Find where the given text appears and provide that cell's center as [x, y] coordinate. 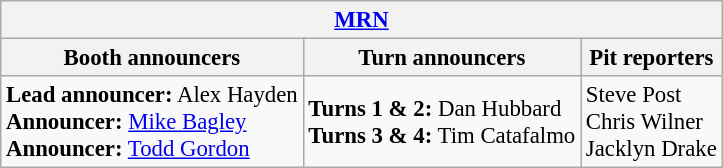
Turns 1 & 2: Dan HubbardTurns 3 & 4: Tim Catafalmo [442, 122]
MRN [362, 20]
Pit reporters [652, 58]
Steve PostChris WilnerJacklyn Drake [652, 122]
Turn announcers [442, 58]
Lead announcer: Alex HaydenAnnouncer: Mike BagleyAnnouncer: Todd Gordon [152, 122]
Booth announcers [152, 58]
